Return [x, y] of the center of cell containing provided text 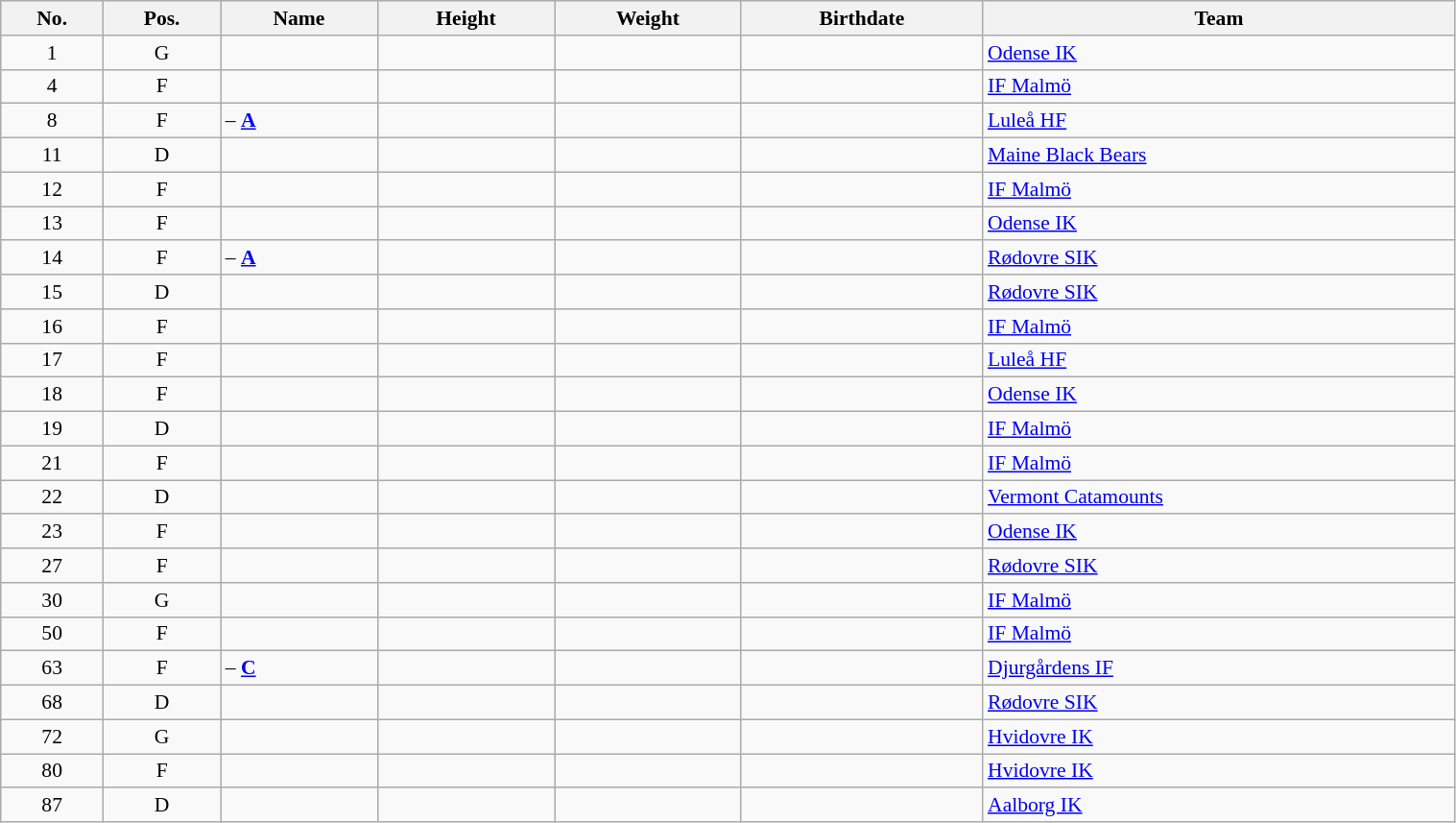
Maine Black Bears [1219, 156]
30 [52, 600]
18 [52, 395]
63 [52, 668]
13 [52, 224]
87 [52, 806]
12 [52, 189]
11 [52, 156]
– C [299, 668]
Height [466, 18]
No. [52, 18]
Name [299, 18]
72 [52, 737]
15 [52, 292]
Team [1219, 18]
8 [52, 121]
Weight [648, 18]
17 [52, 360]
Djurgårdens IF [1219, 668]
4 [52, 86]
1 [52, 53]
16 [52, 327]
22 [52, 497]
14 [52, 258]
23 [52, 532]
Birthdate [862, 18]
Vermont Catamounts [1219, 497]
Aalborg IK [1219, 806]
68 [52, 703]
21 [52, 463]
80 [52, 771]
27 [52, 566]
Pos. [162, 18]
19 [52, 429]
50 [52, 634]
